Find where the given text appears and provide that cell's center as (X, Y) coordinate. 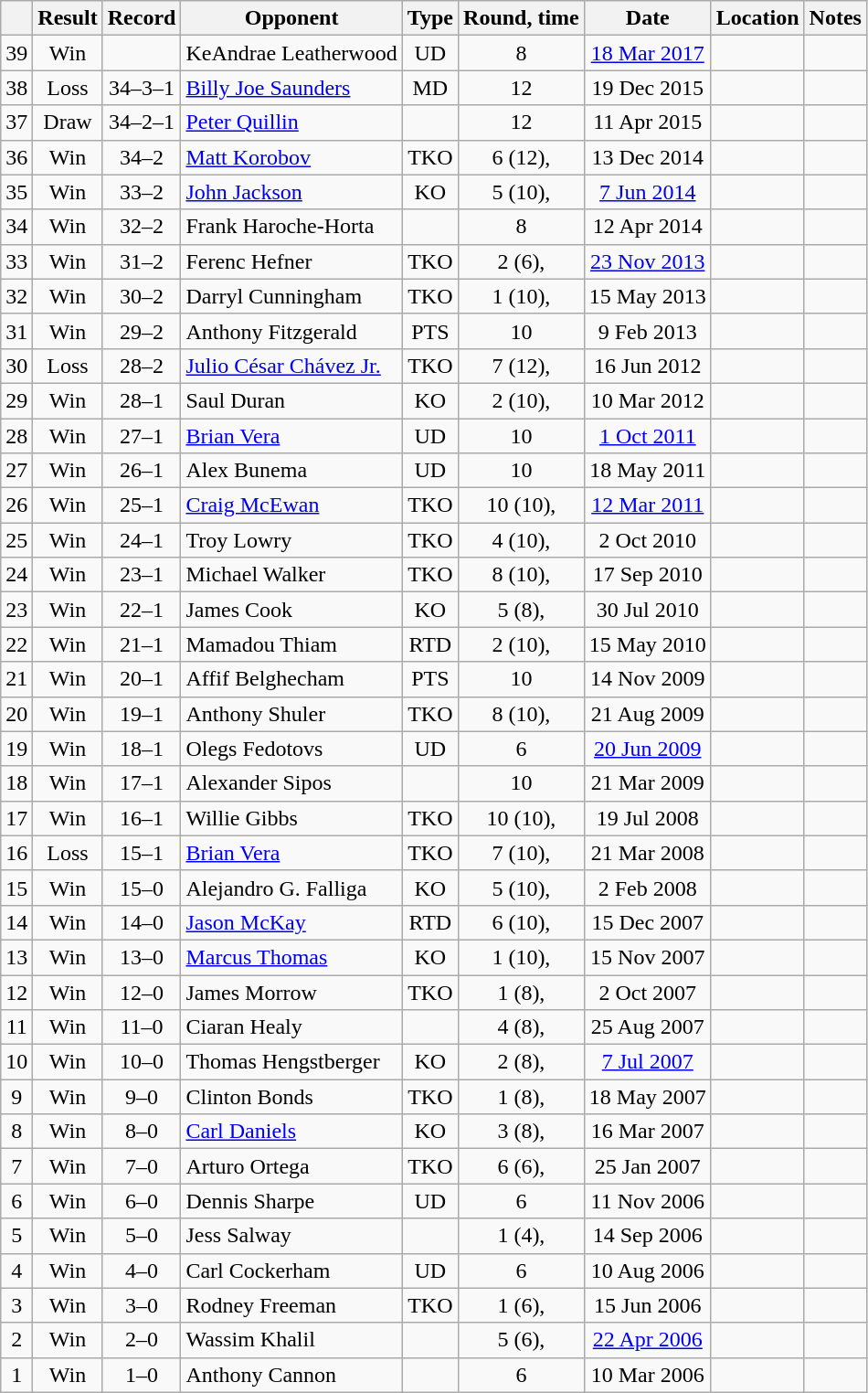
14 Sep 2006 (647, 1236)
15 Nov 2007 (647, 957)
4 (8), (522, 1027)
13 (16, 957)
12 Apr 2014 (647, 227)
10 Mar 2006 (647, 1375)
Jason McKay (291, 922)
5 (8), (522, 610)
9 (16, 1097)
9 Feb 2013 (647, 331)
21 Mar 2009 (647, 783)
Troy Lowry (291, 540)
Anthony Fitzgerald (291, 331)
35 (16, 192)
Alexander Sipos (291, 783)
18 May 2011 (647, 471)
6 (10), (522, 922)
1 Oct 2011 (647, 436)
37 (16, 122)
17 Sep 2010 (647, 575)
30–2 (142, 296)
22–1 (142, 610)
Affif Belghecham (291, 679)
15–0 (142, 888)
27 (16, 471)
2–0 (142, 1340)
Frank Haroche-Horta (291, 227)
12–0 (142, 992)
15 Jun 2006 (647, 1305)
33 (16, 261)
11 (16, 1027)
Peter Quillin (291, 122)
11 Apr 2015 (647, 122)
20 (16, 714)
28 (16, 436)
2 Feb 2008 (647, 888)
11–0 (142, 1027)
33–2 (142, 192)
Anthony Cannon (291, 1375)
18–1 (142, 749)
7 (16, 1166)
15 (16, 888)
25–1 (142, 505)
20–1 (142, 679)
25 Jan 2007 (647, 1166)
14–0 (142, 922)
Location (757, 18)
KeAndrae Leatherwood (291, 53)
31 (16, 331)
4 (10), (522, 540)
17 (16, 818)
James Cook (291, 610)
22 Apr 2006 (647, 1340)
10–0 (142, 1062)
Result (68, 18)
36 (16, 157)
Record (142, 18)
3–0 (142, 1305)
Wassim Khalil (291, 1340)
Alex Bunema (291, 471)
John Jackson (291, 192)
11 Nov 2006 (647, 1201)
6 (6), (522, 1166)
Saul Duran (291, 400)
10 Aug 2006 (647, 1271)
2 Oct 2010 (647, 540)
4–0 (142, 1271)
23 (16, 610)
21 Mar 2008 (647, 853)
Round, time (522, 18)
23 Nov 2013 (647, 261)
5 (16, 1236)
18 (16, 783)
17–1 (142, 783)
3 (16, 1305)
26 (16, 505)
Opponent (291, 18)
15 May 2010 (647, 644)
Billy Joe Saunders (291, 88)
25 Aug 2007 (647, 1027)
39 (16, 53)
7 Jun 2014 (647, 192)
Alejandro G. Falliga (291, 888)
6–0 (142, 1201)
Draw (68, 122)
Marcus Thomas (291, 957)
14 (16, 922)
10 Mar 2012 (647, 400)
30 (16, 366)
Mamadou Thiam (291, 644)
Darryl Cunningham (291, 296)
38 (16, 88)
18 May 2007 (647, 1097)
7 (12), (522, 366)
3 (8), (522, 1132)
Carl Daniels (291, 1132)
2 Oct 2007 (647, 992)
27–1 (142, 436)
13 Dec 2014 (647, 157)
28–2 (142, 366)
5–0 (142, 1236)
21 Aug 2009 (647, 714)
James Morrow (291, 992)
19 Dec 2015 (647, 88)
15–1 (142, 853)
12 Mar 2011 (647, 505)
Anthony Shuler (291, 714)
29–2 (142, 331)
Thomas Hengstberger (291, 1062)
21 (16, 679)
19–1 (142, 714)
13–0 (142, 957)
Rodney Freeman (291, 1305)
16 (16, 853)
15 Dec 2007 (647, 922)
16 Mar 2007 (647, 1132)
Matt Korobov (291, 157)
Carl Cockerham (291, 1271)
25 (16, 540)
29 (16, 400)
Date (647, 18)
Arturo Ortega (291, 1166)
24–1 (142, 540)
1 (6), (522, 1305)
32 (16, 296)
19 (16, 749)
2 (8), (522, 1062)
20 Jun 2009 (647, 749)
Julio César Chávez Jr. (291, 366)
Olegs Fedotovs (291, 749)
7 Jul 2007 (647, 1062)
26–1 (142, 471)
5 (6), (522, 1340)
Michael Walker (291, 575)
MD (429, 88)
Willie Gibbs (291, 818)
19 Jul 2008 (647, 818)
18 Mar 2017 (647, 53)
21–1 (142, 644)
1 (4), (522, 1236)
1–0 (142, 1375)
Type (429, 18)
34 (16, 227)
16 Jun 2012 (647, 366)
Ciaran Healy (291, 1027)
7–0 (142, 1166)
2 (6), (522, 261)
14 Nov 2009 (647, 679)
Jess Salway (291, 1236)
Craig McEwan (291, 505)
31–2 (142, 261)
4 (16, 1271)
Clinton Bonds (291, 1097)
2 (16, 1340)
9–0 (142, 1097)
Dennis Sharpe (291, 1201)
Ferenc Hefner (291, 261)
30 Jul 2010 (647, 610)
Notes (835, 18)
34–2–1 (142, 122)
22 (16, 644)
24 (16, 575)
34–2 (142, 157)
1 (16, 1375)
6 (12), (522, 157)
28–1 (142, 400)
15 May 2013 (647, 296)
32–2 (142, 227)
16–1 (142, 818)
8–0 (142, 1132)
7 (10), (522, 853)
23–1 (142, 575)
34–3–1 (142, 88)
